Pinpoint the cell where the given text exists, returning its (X, Y) midpoint coordinate. 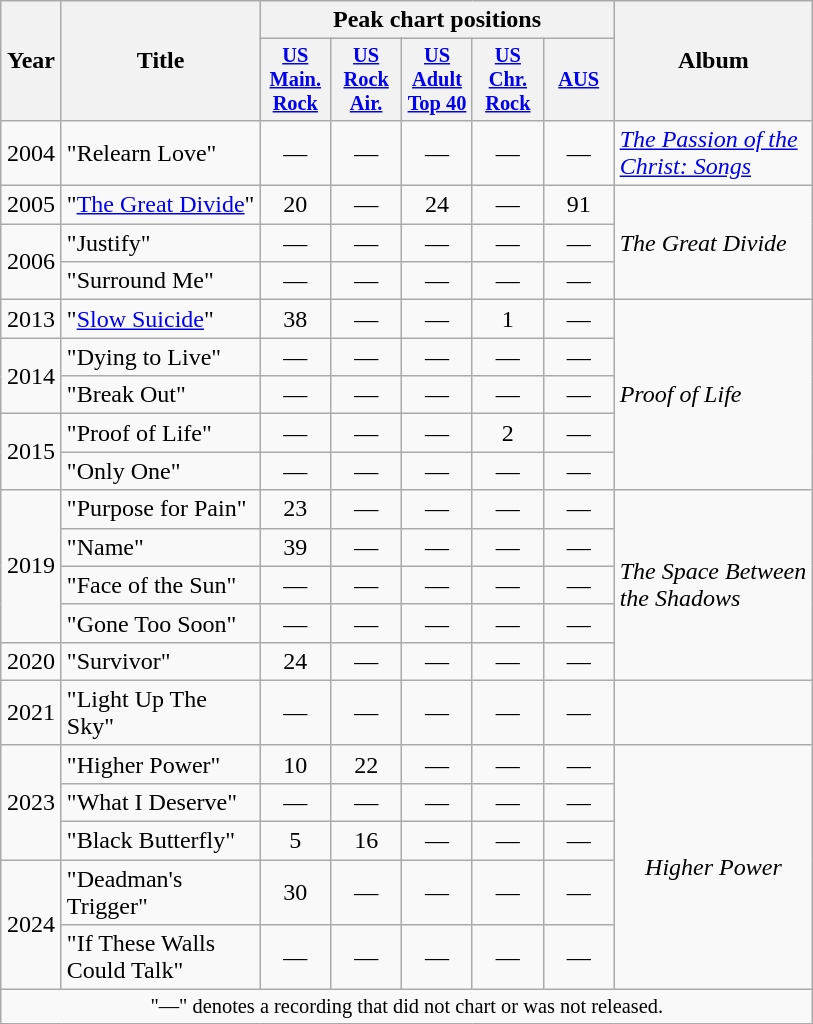
Year (32, 61)
2021 (32, 712)
"Black Butterfly" (160, 841)
91 (578, 205)
16 (366, 841)
38 (296, 319)
Peak chart positions (437, 20)
"Only One" (160, 471)
The Great Divide (714, 243)
"Break Out" (160, 395)
The Space Between the Shadows (714, 585)
39 (296, 547)
US Main. Rock (296, 80)
"Higher Power" (160, 764)
2015 (32, 452)
"Light Up The Sky" (160, 712)
The Passion of the Christ: Songs (714, 152)
US Rock Air. (366, 80)
"Gone Too Soon" (160, 623)
30 (296, 892)
Album (714, 61)
"Proof of Life" (160, 433)
"Face of the Sun" (160, 585)
"Slow Suicide" (160, 319)
23 (296, 509)
"Purpose for Pain" (160, 509)
2023 (32, 802)
20 (296, 205)
2013 (32, 319)
1 (508, 319)
2 (508, 433)
"Justify" (160, 243)
2006 (32, 262)
"—" denotes a recording that did not chart or was not released. (407, 1007)
"Deadman's Trigger" (160, 892)
10 (296, 764)
Higher Power (714, 867)
"Survivor" (160, 661)
"Surround Me" (160, 281)
US Adult Top 40 (438, 80)
2019 (32, 566)
"Dying to Live" (160, 357)
2024 (32, 925)
AUS (578, 80)
Title (160, 61)
22 (366, 764)
2014 (32, 376)
Proof of Life (714, 395)
5 (296, 841)
US Chr. Rock (508, 80)
2005 (32, 205)
"The Great Divide" (160, 205)
"Relearn Love" (160, 152)
"What I Deserve" (160, 802)
"If These Walls Could Talk" (160, 958)
2020 (32, 661)
"Name" (160, 547)
2004 (32, 152)
